Find where the given text appears and provide that cell's center as (X, Y) coordinate. 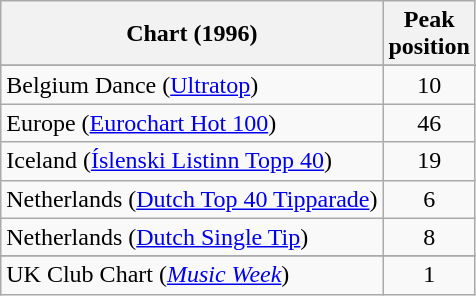
Belgium Dance (Ultratop) (192, 85)
10 (429, 85)
46 (429, 123)
8 (429, 237)
1 (429, 275)
Peakposition (429, 34)
19 (429, 161)
Netherlands (Dutch Single Tip) (192, 237)
Europe (Eurochart Hot 100) (192, 123)
Iceland (Íslenski Listinn Topp 40) (192, 161)
6 (429, 199)
Chart (1996) (192, 34)
Netherlands (Dutch Top 40 Tipparade) (192, 199)
UK Club Chart (Music Week) (192, 275)
